Find where the given text appears and provide that cell's center as (X, Y) coordinate. 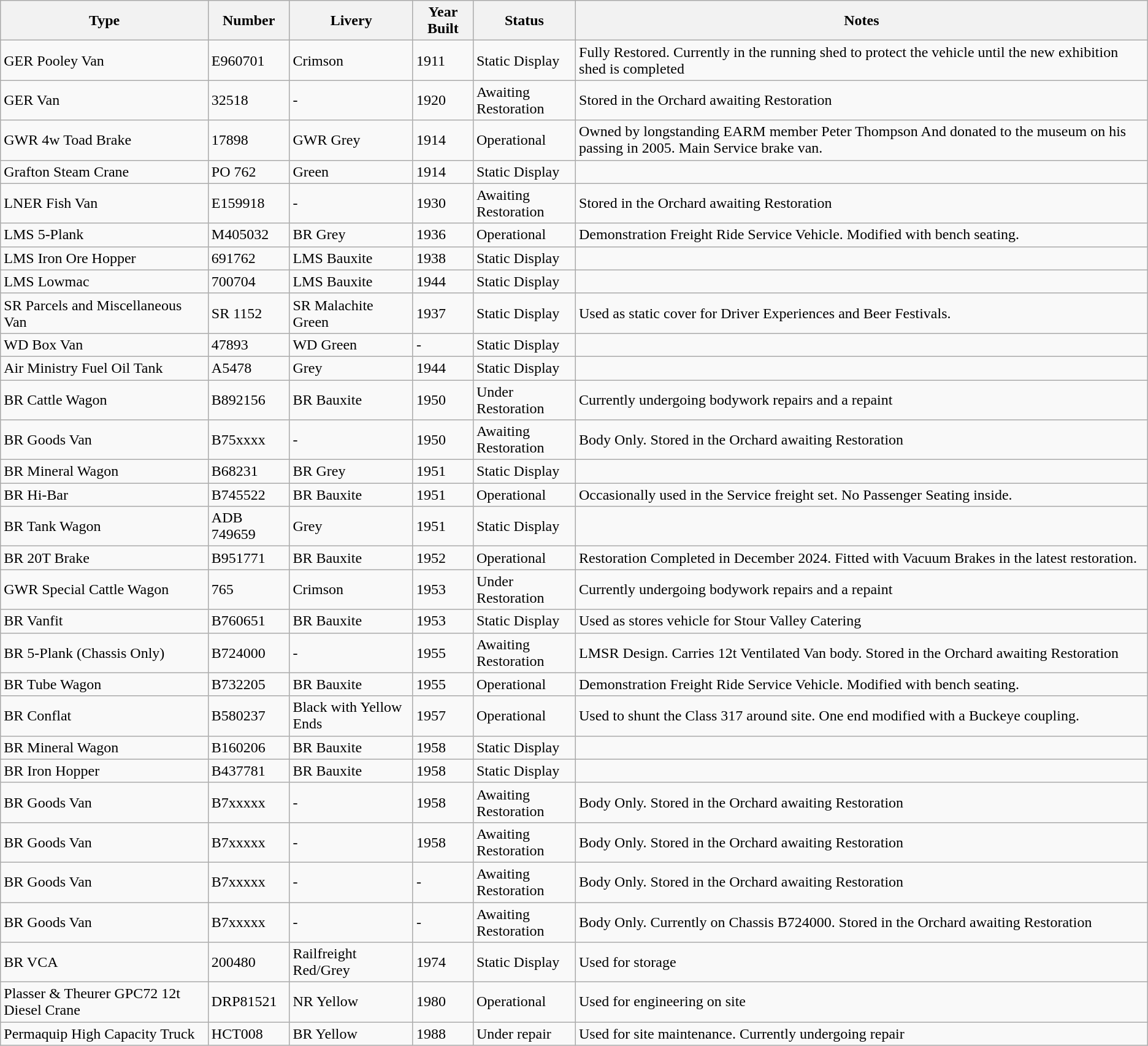
Restoration Completed in December 2024. Fitted with Vacuum Brakes in the latest restoration. (862, 558)
Used for engineering on site (862, 1002)
BR 20T Brake (104, 558)
Owned by longstanding EARM member Peter Thompson And donated to the museum on his passing in 2005. Main Service brake van. (862, 140)
1920 (443, 101)
1974 (443, 963)
Permaquip High Capacity Truck (104, 1034)
B760651 (249, 621)
LNER Fish Van (104, 204)
GWR 4w Toad Brake (104, 140)
BR Iron Hopper (104, 771)
BR Conflat (104, 716)
1930 (443, 204)
PO 762 (249, 172)
Status (524, 21)
1938 (443, 258)
Type (104, 21)
Body Only. Currently on Chassis B724000. Stored in the Orchard awaiting Restoration (862, 922)
B732205 (249, 684)
LMS Iron Ore Hopper (104, 258)
Number (249, 21)
1937 (443, 313)
Air Ministry Fuel Oil Tank (104, 368)
B745522 (249, 495)
B75xxxx (249, 440)
E960701 (249, 60)
1988 (443, 1034)
NR Yellow (351, 1002)
SR 1152 (249, 313)
M405032 (249, 235)
32518 (249, 101)
E159918 (249, 204)
BR VCA (104, 963)
17898 (249, 140)
Black with Yellow Ends (351, 716)
Occasionally used in the Service freight set. No Passenger Seating inside. (862, 495)
1980 (443, 1002)
1911 (443, 60)
SR Malachite Green (351, 313)
1936 (443, 235)
BR Cattle Wagon (104, 400)
765 (249, 590)
Used for storage (862, 963)
WD Box Van (104, 345)
BR Hi-Bar (104, 495)
SR Parcels and Miscellaneous Van (104, 313)
Year Built (443, 21)
691762 (249, 258)
GER Van (104, 101)
Used as stores vehicle for Stour Valley Catering (862, 621)
GWR Grey (351, 140)
LMSR Design. Carries 12t Ventilated Van body. Stored in the Orchard awaiting Restoration (862, 652)
BR Vanfit (104, 621)
A5478 (249, 368)
B68231 (249, 471)
BR 5-Plank (Chassis Only) (104, 652)
ADB 749659 (249, 526)
200480 (249, 963)
BR Yellow (351, 1034)
Livery (351, 21)
B437781 (249, 771)
Fully Restored. Currently in the running shed to protect the vehicle until the new exhibition shed is completed (862, 60)
B892156 (249, 400)
BR Tank Wagon (104, 526)
B951771 (249, 558)
Green (351, 172)
Used as static cover for Driver Experiences and Beer Festivals. (862, 313)
1952 (443, 558)
47893 (249, 345)
LMS 5-Plank (104, 235)
LMS Lowmac (104, 281)
DRP81521 (249, 1002)
B724000 (249, 652)
1957 (443, 716)
Notes (862, 21)
BR Tube Wagon (104, 684)
B580237 (249, 716)
Used for site maintenance. Currently undergoing repair (862, 1034)
Used to shunt the Class 317 around site. One end modified with a Buckeye coupling. (862, 716)
WD Green (351, 345)
GWR Special Cattle Wagon (104, 590)
GER Pooley Van (104, 60)
Plasser & Theurer GPC72 12t Diesel Crane (104, 1002)
Under repair (524, 1034)
Railfreight Red/Grey (351, 963)
700704 (249, 281)
HCT008 (249, 1034)
B160206 (249, 747)
Grafton Steam Crane (104, 172)
